Determine the (x, y) coordinate at the center of the cell enclosing the given text.  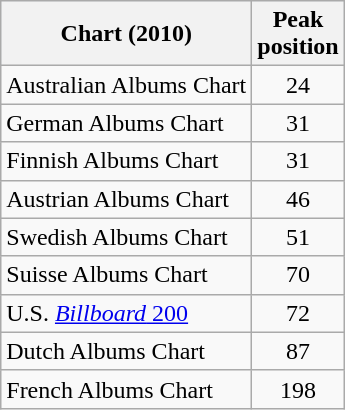
46 (298, 199)
24 (298, 85)
198 (298, 389)
Finnish Albums Chart (126, 161)
Swedish Albums Chart (126, 237)
51 (298, 237)
Peakposition (298, 34)
U.S. Billboard 200 (126, 313)
Australian Albums Chart (126, 85)
70 (298, 275)
Chart (2010) (126, 34)
German Albums Chart (126, 123)
Dutch Albums Chart (126, 351)
Austrian Albums Chart (126, 199)
72 (298, 313)
French Albums Chart (126, 389)
Suisse Albums Chart (126, 275)
87 (298, 351)
